Pinpoint the cell where the given text exists, returning its (x, y) midpoint coordinate. 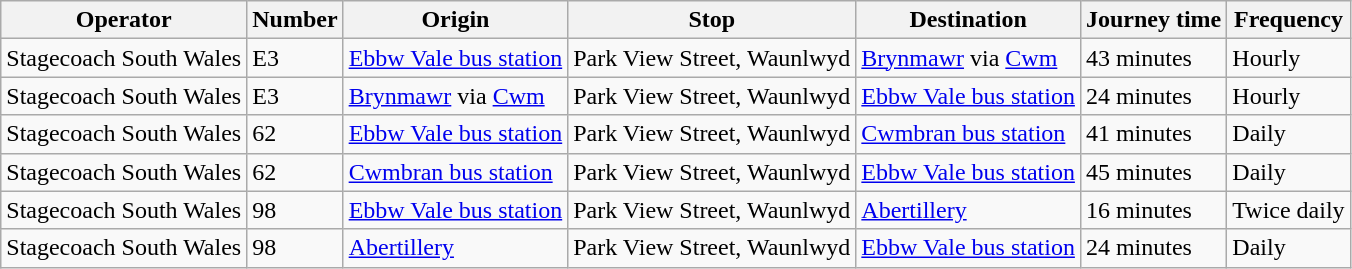
Operator (124, 20)
Frequency (1288, 20)
Twice daily (1288, 210)
Journey time (1153, 20)
Stop (712, 20)
Origin (456, 20)
41 minutes (1153, 134)
43 minutes (1153, 58)
16 minutes (1153, 210)
Number (295, 20)
45 minutes (1153, 172)
Destination (968, 20)
